Scan for the cell matching the given text and deliver its [x, y] coordinate at center. 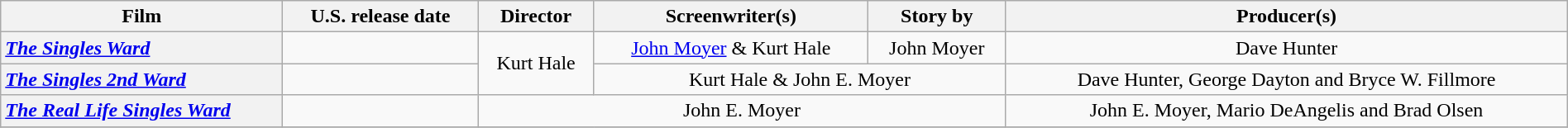
The Real Life Singles Ward [142, 111]
Dave Hunter [1287, 48]
Dave Hunter, George Dayton and Bryce W. Fillmore [1287, 79]
Producer(s) [1287, 17]
Story by [937, 17]
U.S. release date [380, 17]
John Moyer & Kurt Hale [731, 48]
Film [142, 17]
The Singles Ward [142, 48]
John E. Moyer, Mario DeAngelis and Brad Olsen [1287, 111]
Kurt Hale [536, 64]
The Singles 2nd Ward [142, 79]
John E. Moyer [742, 111]
Director [536, 17]
John Moyer [937, 48]
Screenwriter(s) [731, 17]
Kurt Hale & John E. Moyer [800, 79]
